Search for the cell housing the specified text and yield its [X, Y] center coordinate. 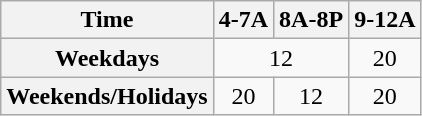
Weekdays [107, 58]
8A-8P [312, 20]
Weekends/Holidays [107, 96]
9-12A [385, 20]
Time [107, 20]
4-7A [243, 20]
